Capture the cell that displays the provided text and extract its [X, Y] central coordinate. 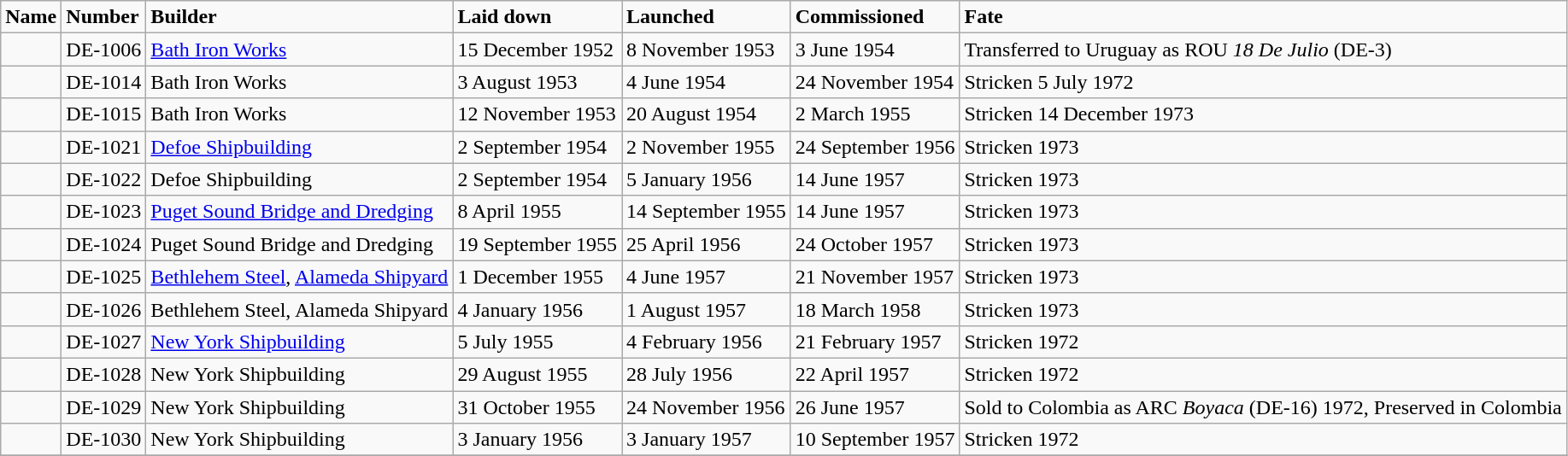
26 June 1957 [875, 407]
22 April 1957 [875, 374]
1 December 1955 [537, 277]
4 February 1956 [707, 342]
29 August 1955 [537, 374]
10 September 1957 [875, 440]
DE-1028 [104, 374]
DE-1024 [104, 244]
14 September 1955 [707, 212]
8 April 1955 [537, 212]
12 November 1953 [537, 114]
28 July 1956 [707, 374]
Stricken 5 July 1972 [1263, 82]
31 October 1955 [537, 407]
Number [104, 17]
24 October 1957 [875, 244]
21 November 1957 [875, 277]
DE-1026 [104, 309]
8 November 1953 [707, 50]
4 June 1957 [707, 277]
DE-1021 [104, 147]
2 March 1955 [875, 114]
3 August 1953 [537, 82]
DE-1025 [104, 277]
24 November 1956 [707, 407]
24 November 1954 [875, 82]
DE-1023 [104, 212]
2 November 1955 [707, 147]
DE-1014 [104, 82]
5 July 1955 [537, 342]
18 March 1958 [875, 309]
3 January 1956 [537, 440]
21 February 1957 [875, 342]
Laid down [537, 17]
1 August 1957 [707, 309]
DE-1027 [104, 342]
Commissioned [875, 17]
15 December 1952 [537, 50]
Builder [299, 17]
3 June 1954 [875, 50]
Stricken 14 December 1973 [1263, 114]
Launched [707, 17]
DE-1006 [104, 50]
20 August 1954 [707, 114]
DE-1030 [104, 440]
DE-1022 [104, 179]
3 January 1957 [707, 440]
25 April 1956 [707, 244]
4 June 1954 [707, 82]
4 January 1956 [537, 309]
DE-1029 [104, 407]
19 September 1955 [537, 244]
Sold to Colombia as ARC Boyaca (DE-16) 1972, Preserved in Colombia [1263, 407]
Transferred to Uruguay as ROU 18 De Julio (DE-3) [1263, 50]
Name [31, 17]
5 January 1956 [707, 179]
DE-1015 [104, 114]
24 September 1956 [875, 147]
Fate [1263, 17]
